From the cell containing the given text, extract its center point as (x, y) coordinate. 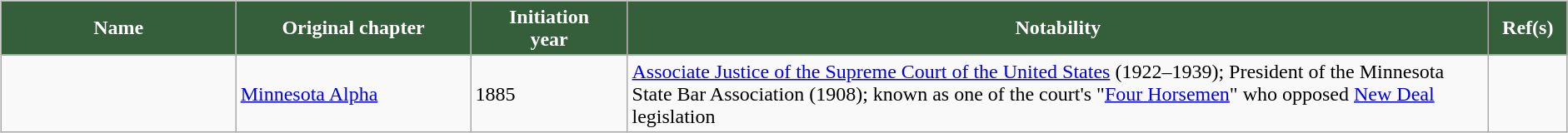
Name (118, 28)
Original chapter (353, 28)
Notability (1058, 28)
Initiationyear (549, 28)
Minnesota Alpha (353, 93)
1885 (549, 93)
Ref(s) (1528, 28)
